Return the (X, Y) coordinate for the center point of the cell that contains the specified text.  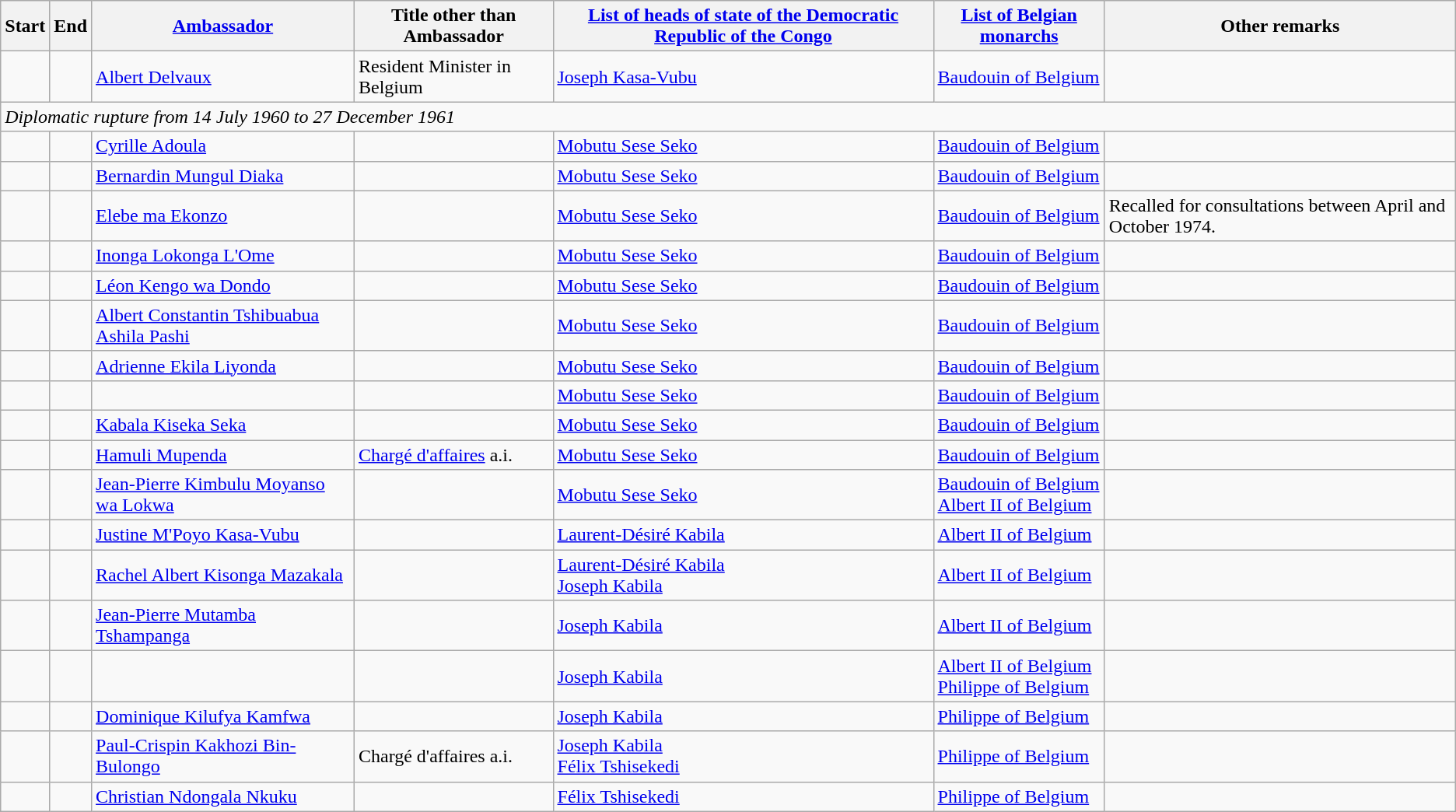
Albert Delvaux (223, 76)
Albert II of BelgiumPhilippe of Belgium (1019, 677)
List of heads of state of the Democratic Republic of the Congo (744, 26)
Laurent-Désiré Kabila (744, 535)
Recalled for consultations between April and October 1974. (1280, 216)
Kabala Kiseka Seka (223, 425)
List of Belgian monarchs (1019, 26)
Diplomatic rupture from 14 July 1960 to 27 December 1961 (728, 117)
Joseph Kasa-Vubu (744, 76)
Rachel Albert Kisonga Mazakala (223, 576)
Dominique Kilufya Kamfwa (223, 716)
Cyrille Adoula (223, 146)
Bernardin Mungul Diaka (223, 176)
End (71, 26)
Justine M'Poyo Kasa-Vubu (223, 535)
Félix Tshisekedi (744, 796)
Adrienne Ekila Liyonda (223, 366)
Hamuli Mupenda (223, 455)
Laurent-Désiré KabilaJoseph Kabila (744, 576)
Albert Constantin Tshibuabua Ashila Pashi (223, 325)
Christian Ndongala Nkuku (223, 796)
Inonga Lokonga L'Ome (223, 256)
Elebe ma Ekonzo (223, 216)
Ambassador (223, 26)
Léon Kengo wa Dondo (223, 285)
Baudouin of BelgiumAlbert II of Belgium (1019, 495)
Start (25, 26)
Other remarks (1280, 26)
Paul-Crispin Kakhozi Bin-Bulongo (223, 756)
Joseph KabilaFélix Tshisekedi (744, 756)
Jean-Pierre Kimbulu Moyanso wa Lokwa (223, 495)
Title other than Ambassador (453, 26)
Jean-Pierre Mutamba Tshampanga (223, 625)
Resident Minister in Belgium (453, 76)
